Determine the [x, y] coordinate at the center of the cell enclosing the given text.  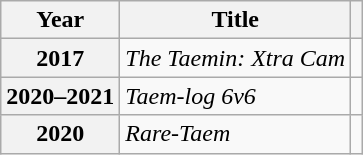
Rare-Taem [236, 134]
2017 [60, 58]
2020 [60, 134]
2020–2021 [60, 96]
The Taemin: Xtra Cam [236, 58]
Taem-log 6v6 [236, 96]
Year [60, 20]
Title [236, 20]
